Identify which cell holds the provided text, then report its [x, y] central coordinate. 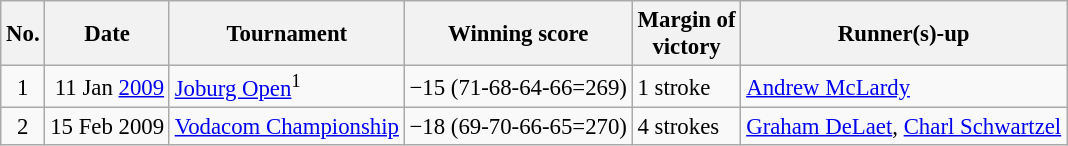
11 Jan 2009 [107, 87]
15 Feb 2009 [107, 127]
−15 (71-68-64-66=269) [518, 87]
Andrew McLardy [904, 87]
Vodacom Championship [286, 127]
4 strokes [686, 127]
Winning score [518, 34]
No. [23, 34]
1 [23, 87]
Tournament [286, 34]
Runner(s)-up [904, 34]
−18 (69-70-66-65=270) [518, 127]
1 stroke [686, 87]
Graham DeLaet, Charl Schwartzel [904, 127]
Date [107, 34]
Margin ofvictory [686, 34]
2 [23, 127]
Joburg Open1 [286, 87]
